Determine the (X, Y) coordinate at the center of the cell enclosing the given text.  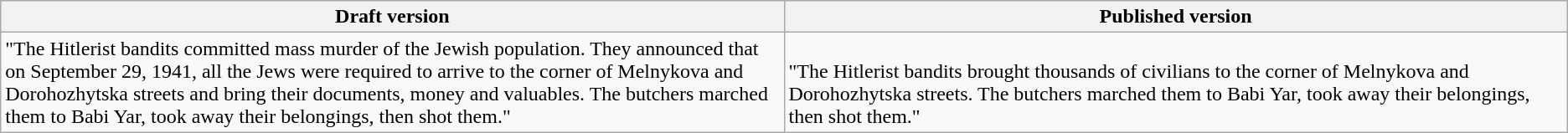
Draft version (392, 17)
Published version (1176, 17)
